Determine the [x, y] coordinate at the center of the cell enclosing the given text.  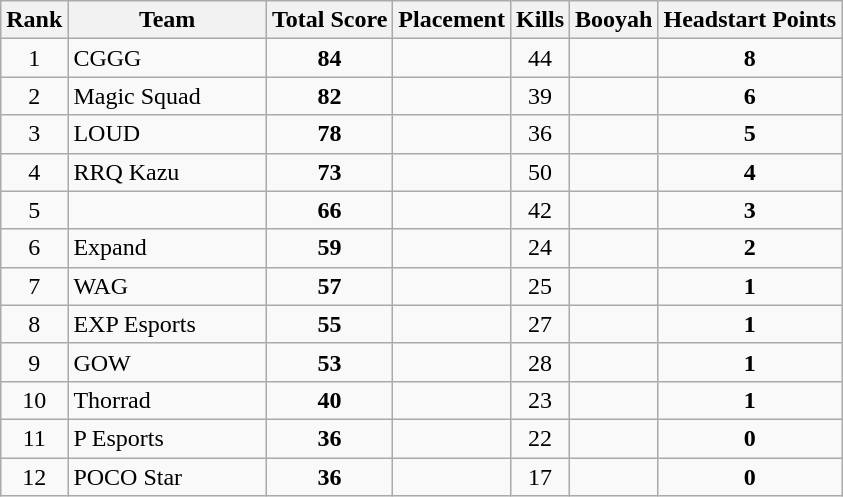
42 [540, 210]
9 [34, 362]
Magic Squad [168, 96]
82 [329, 96]
LOUD [168, 134]
GOW [168, 362]
Total Score [329, 20]
Placement [452, 20]
22 [540, 438]
66 [329, 210]
55 [329, 324]
28 [540, 362]
POCO Star [168, 477]
11 [34, 438]
53 [329, 362]
Kills [540, 20]
12 [34, 477]
78 [329, 134]
59 [329, 248]
27 [540, 324]
EXP Esports [168, 324]
Booyah [614, 20]
44 [540, 58]
57 [329, 286]
RRQ Kazu [168, 172]
Expand [168, 248]
84 [329, 58]
73 [329, 172]
39 [540, 96]
17 [540, 477]
CGGG [168, 58]
Headstart Points [750, 20]
25 [540, 286]
P Esports [168, 438]
24 [540, 248]
23 [540, 400]
50 [540, 172]
Team [168, 20]
Rank [34, 20]
40 [329, 400]
7 [34, 286]
Thorrad [168, 400]
10 [34, 400]
WAG [168, 286]
